Find where the given text appears and provide that cell's center as (X, Y) coordinate. 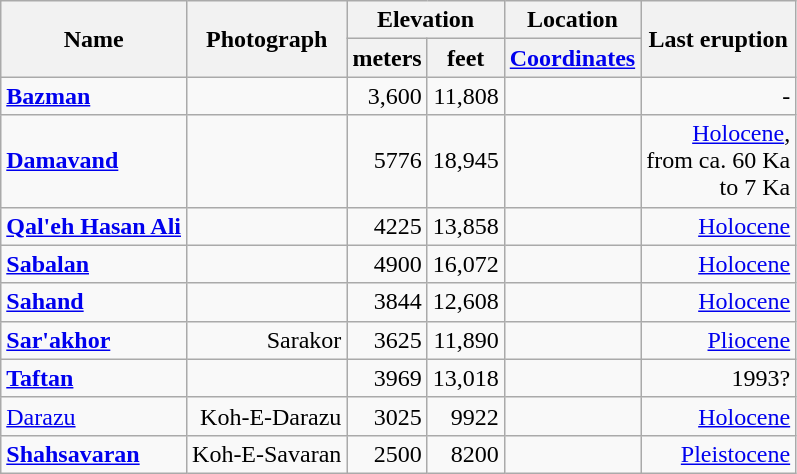
Pliocene (718, 340)
18,945 (466, 161)
12,608 (466, 302)
Location (572, 20)
Darazu (94, 416)
11,808 (466, 96)
13,018 (466, 378)
Koh-E-Savaran (267, 454)
Shahsavaran (94, 454)
4900 (387, 264)
4225 (387, 226)
Sabalan (94, 264)
- (718, 96)
feet (466, 58)
5776 (387, 161)
3844 (387, 302)
11,890 (466, 340)
Photograph (267, 39)
3025 (387, 416)
Damavand (94, 161)
13,858 (466, 226)
Qal'eh Hasan Ali (94, 226)
Last eruption (718, 39)
9922 (466, 416)
Pleistocene (718, 454)
Name (94, 39)
Koh-E-Darazu (267, 416)
Sahand (94, 302)
3,600 (387, 96)
3969 (387, 378)
Bazman (94, 96)
Coordinates (572, 58)
Taftan (94, 378)
16,072 (466, 264)
Sar'akhor (94, 340)
2500 (387, 454)
1993? (718, 378)
Holocene, from ca. 60 Ka to 7 Ka (718, 161)
Sarakor (267, 340)
8200 (466, 454)
3625 (387, 340)
Elevation (426, 20)
meters (387, 58)
